Provide the [X, Y] coordinate of the cell's center where the given text is located.  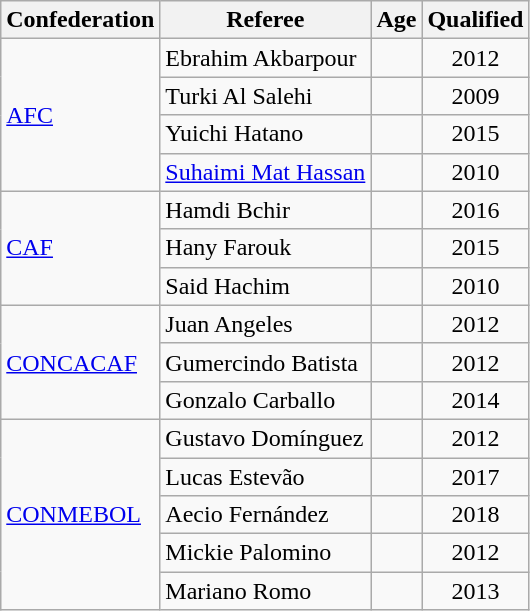
Ebrahim Akbarpour [266, 58]
2013 [476, 591]
CAF [80, 248]
Age [396, 20]
Hany Farouk [266, 248]
Juan Angeles [266, 324]
Mariano Romo [266, 591]
Qualified [476, 20]
2009 [476, 96]
Gonzalo Carballo [266, 400]
Hamdi Bchir [266, 210]
Mickie Palomino [266, 553]
Turki Al Salehi [266, 96]
Aecio Fernández [266, 515]
CONMEBOL [80, 514]
Yuichi Hatano [266, 134]
AFC [80, 115]
2018 [476, 515]
Gumercindo Batista [266, 362]
Suhaimi Mat Hassan [266, 172]
Gustavo Domínguez [266, 438]
Referee [266, 20]
Confederation [80, 20]
CONCACAF [80, 362]
2014 [476, 400]
2016 [476, 210]
2017 [476, 477]
Said Hachim [266, 286]
Lucas Estevão [266, 477]
